Extract the (x, y) coordinate from the center of the cell holding the provided text.  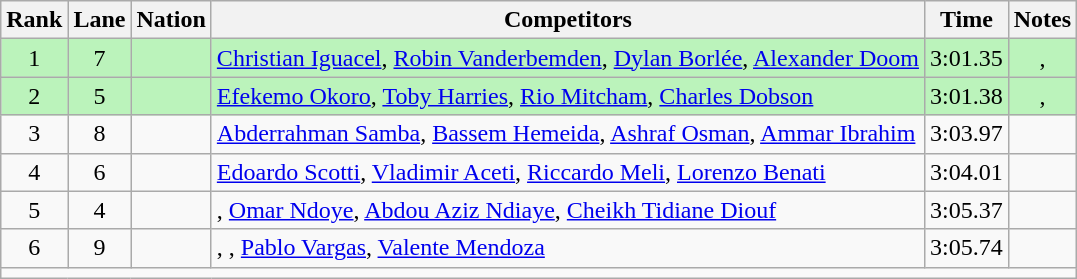
Lane (100, 20)
2 (34, 96)
Nation (171, 20)
3 (34, 134)
Efekemo Okoro, Toby Harries, Rio Mitcham, Charles Dobson (568, 96)
Notes (1042, 20)
1 (34, 58)
Abderrahman Samba, Bassem Hemeida, Ashraf Osman, Ammar Ibrahim (568, 134)
3:04.01 (966, 172)
3:05.74 (966, 248)
3:05.37 (966, 210)
Competitors (568, 20)
3:01.38 (966, 96)
9 (100, 248)
3:01.35 (966, 58)
7 (100, 58)
Rank (34, 20)
Time (966, 20)
3:03.97 (966, 134)
Edoardo Scotti, Vladimir Aceti, Riccardo Meli, Lorenzo Benati (568, 172)
, , Pablo Vargas, Valente Mendoza (568, 248)
8 (100, 134)
Christian Iguacel, Robin Vanderbemden, Dylan Borlée, Alexander Doom (568, 58)
, Omar Ndoye, Abdou Aziz Ndiaye, Cheikh Tidiane Diouf (568, 210)
